Search for the cell housing the specified text and yield its [X, Y] center coordinate. 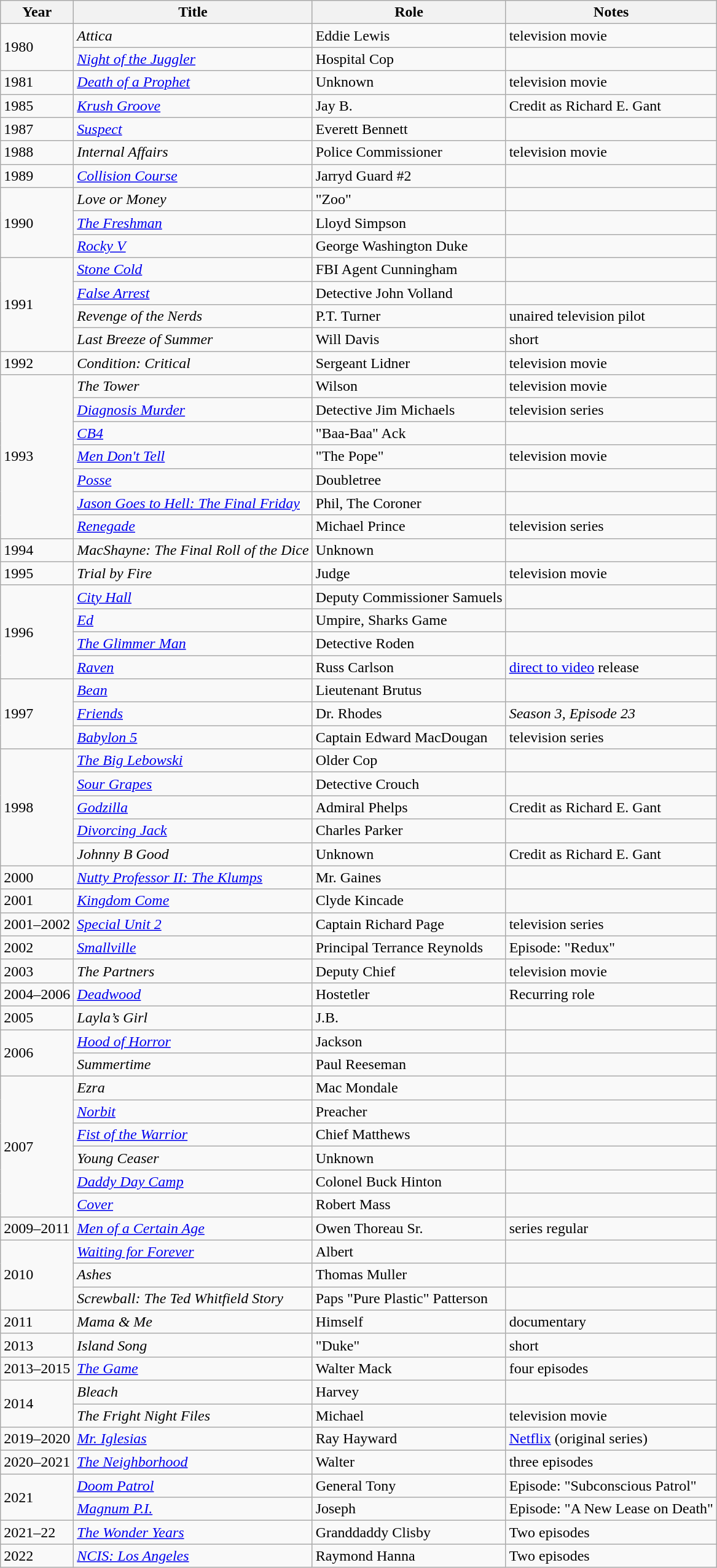
Rocky V [193, 246]
Young Ceaser [193, 1158]
Episode: "A New Lease on Death" [611, 1509]
Ezra [193, 1088]
Detective John Volland [409, 293]
Will Davis [409, 340]
Condition: Critical [193, 363]
2014 [37, 1403]
Divorcing Jack [193, 831]
1998 [37, 807]
The Tower [193, 386]
Waiting for Forever [193, 1252]
Granddaddy Clisby [409, 1532]
The Game [193, 1368]
Kingdom Come [193, 901]
Clyde Kincade [409, 901]
The Big Lebowski [193, 761]
Deputy Commissioner Samuels [409, 597]
Summertime [193, 1065]
documentary [611, 1322]
Title [193, 12]
Sour Grapes [193, 784]
Everett Bennett [409, 129]
Jarryd Guard #2 [409, 176]
Men of a Certain Age [193, 1228]
Role [409, 12]
Walter [409, 1462]
Collision Course [193, 176]
Suspect [193, 129]
Fist of the Warrior [193, 1135]
Phil, The Coroner [409, 503]
2009–2011 [37, 1228]
Notes [611, 12]
three episodes [611, 1462]
Bean [193, 691]
Eddie Lewis [409, 36]
Jason Goes to Hell: The Final Friday [193, 503]
Trial by Fire [193, 573]
"Baa-Baa" Ack [409, 433]
NCIS: Los Angeles [193, 1556]
Detective Roden [409, 643]
2007 [37, 1147]
Season 3, Episode 23 [611, 714]
Joseph [409, 1509]
P.T. Turner [409, 316]
1989 [37, 176]
J.B. [409, 1017]
Detective Crouch [409, 784]
Revenge of the Nerds [193, 316]
MacShayne: The Final Roll of the Dice [193, 550]
Screwball: The Ted Whitfield Story [193, 1298]
Deadwood [193, 994]
Older Cop [409, 761]
Chief Matthews [409, 1135]
1987 [37, 129]
Attica [193, 36]
2011 [37, 1322]
Death of a Prophet [193, 82]
Nutty Professor II: The Klumps [193, 877]
The Glimmer Man [193, 643]
Albert [409, 1252]
Raven [193, 667]
Lieutenant Brutus [409, 691]
Renegade [193, 527]
1988 [37, 152]
Principal Terrance Reynolds [409, 947]
Paul Reeseman [409, 1065]
1990 [37, 222]
Godzilla [193, 807]
direct to video release [611, 667]
Himself [409, 1322]
2013–2015 [37, 1368]
Preacher [409, 1111]
2000 [37, 877]
Mr. Iglesias [193, 1439]
Ashes [193, 1275]
Posse [193, 480]
2001–2002 [37, 924]
1981 [37, 82]
General Tony [409, 1486]
Russ Carlson [409, 667]
Umpire, Sharks Game [409, 620]
Hood of Horror [193, 1041]
2002 [37, 947]
1994 [37, 550]
"Zoo" [409, 199]
Jackson [409, 1041]
Colonel Buck Hinton [409, 1182]
1997 [37, 714]
Dr. Rhodes [409, 714]
Captain Richard Page [409, 924]
Special Unit 2 [193, 924]
Robert Mass [409, 1205]
Mama & Me [193, 1322]
Harvey [409, 1392]
Episode: "Subconscious Patrol" [611, 1486]
"Duke" [409, 1345]
Babylon 5 [193, 737]
Layla’s Girl [193, 1017]
Episode: "Redux" [611, 947]
Doom Patrol [193, 1486]
The Fright Night Files [193, 1415]
1980 [37, 47]
Hostetler [409, 994]
FBI Agent Cunningham [409, 269]
2005 [37, 1017]
Raymond Hanna [409, 1556]
2019–2020 [37, 1439]
Smallville [193, 947]
2004–2006 [37, 994]
Norbit [193, 1111]
False Arrest [193, 293]
Krush Groove [193, 106]
1985 [37, 106]
The Neighborhood [193, 1462]
Mr. Gaines [409, 877]
Night of the Juggler [193, 59]
Wilson [409, 386]
2003 [37, 971]
City Hall [193, 597]
Magnum P.I. [193, 1509]
Michael [409, 1415]
Island Song [193, 1345]
2001 [37, 901]
Ed [193, 620]
Ray Hayward [409, 1439]
Walter Mack [409, 1368]
George Washington Duke [409, 246]
Hospital Cop [409, 59]
Captain Edward MacDougan [409, 737]
Daddy Day Camp [193, 1182]
Charles Parker [409, 831]
1995 [37, 573]
"The Pope" [409, 457]
2010 [37, 1275]
Johnny B Good [193, 854]
2006 [37, 1053]
Police Commissioner [409, 152]
Men Don't Tell [193, 457]
2013 [37, 1345]
Judge [409, 573]
The Partners [193, 971]
series regular [611, 1228]
2021 [37, 1497]
Lloyd Simpson [409, 222]
Bleach [193, 1392]
Netflix (original series) [611, 1439]
2020–2021 [37, 1462]
Admiral Phelps [409, 807]
Cover [193, 1205]
2022 [37, 1556]
Owen Thoreau Sr. [409, 1228]
Doubletree [409, 480]
Year [37, 12]
1991 [37, 304]
Michael Prince [409, 527]
2021–22 [37, 1532]
unaired television pilot [611, 316]
Love or Money [193, 199]
Recurring role [611, 994]
The Wonder Years [193, 1532]
Jay B. [409, 106]
1993 [37, 457]
Sergeant Lidner [409, 363]
Friends [193, 714]
Internal Affairs [193, 152]
Paps "Pure Plastic" Patterson [409, 1298]
Diagnosis Murder [193, 410]
Last Breeze of Summer [193, 340]
The Freshman [193, 222]
Stone Cold [193, 269]
four episodes [611, 1368]
CB4 [193, 433]
Thomas Muller [409, 1275]
Deputy Chief [409, 971]
Detective Jim Michaels [409, 410]
Mac Mondale [409, 1088]
1996 [37, 632]
1992 [37, 363]
